Output the (X, Y) coordinate of the center of the cell containing the given text.  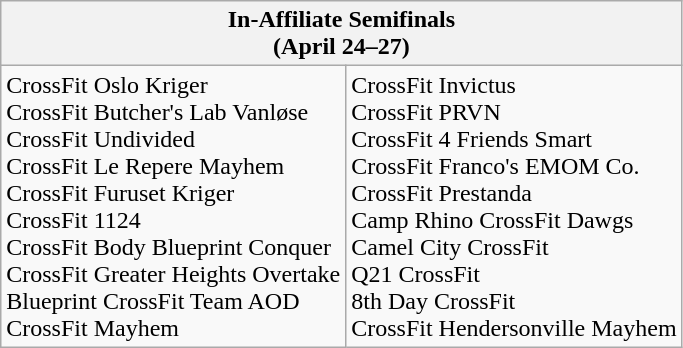
In-Affiliate Semifinals (April 24–27) (342, 34)
